Determine the (X, Y) coordinate at the center of the cell enclosing the given text.  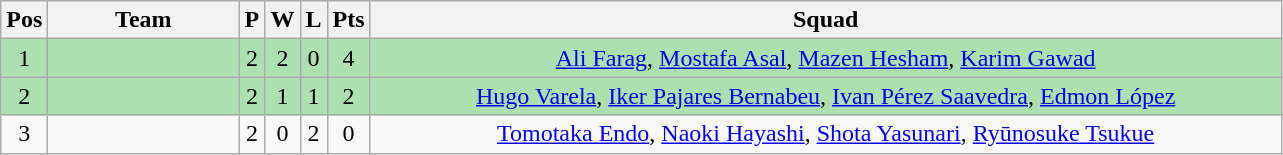
Hugo Varela, Iker Pajares Bernabeu, Ivan Pérez Saavedra, Edmon López (826, 96)
P (252, 20)
Team (144, 20)
W (282, 20)
Tomotaka Endo, Naoki Hayashi, Shota Yasunari, Ryūnosuke Tsukue (826, 134)
Ali Farag, Mostafa Asal, Mazen Hesham, Karim Gawad (826, 58)
Pos (24, 20)
Squad (826, 20)
L (314, 20)
Pts (348, 20)
4 (348, 58)
3 (24, 134)
